Find where the given text appears and provide that cell's center as (X, Y) coordinate. 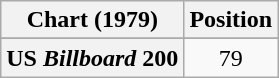
US Billboard 200 (92, 58)
Chart (1979) (92, 20)
79 (231, 58)
Position (231, 20)
